Return [x, y] of the center of cell containing provided text 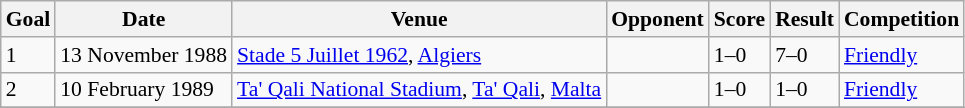
Score [740, 19]
7–0 [804, 55]
Competition [902, 19]
Date [144, 19]
Venue [419, 19]
13 November 1988 [144, 55]
Goal [28, 19]
Stade 5 Juillet 1962, Algiers [419, 55]
Ta' Qali National Stadium, Ta' Qali, Malta [419, 90]
1 [28, 55]
Result [804, 19]
Opponent [658, 19]
2 [28, 90]
10 February 1989 [144, 90]
